For the text-containing cell, return its midpoint in [X, Y] coordinate format. 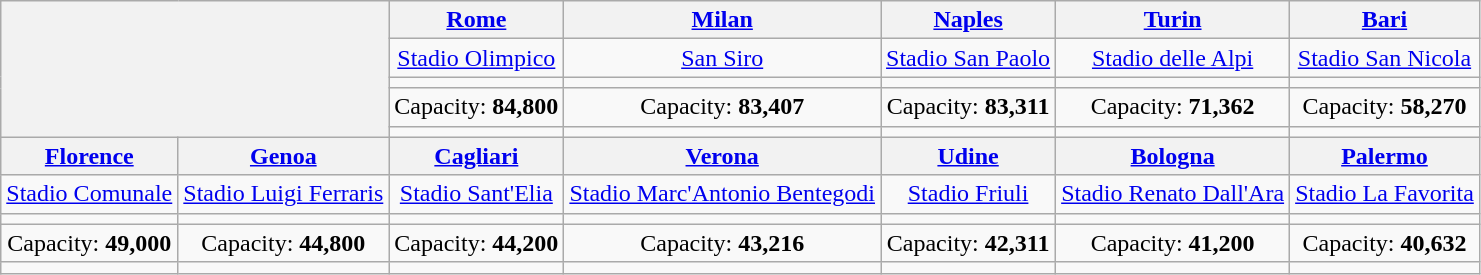
Rome [476, 20]
San Siro [722, 58]
Capacity: 83,311 [968, 107]
Florence [90, 156]
Stadio Renato Dall'Ara [1173, 194]
Turin [1173, 20]
Stadio Marc'Antonio Bentegodi [722, 194]
Bari [1385, 20]
Stadio Luigi Ferraris [284, 194]
Udine [968, 156]
Capacity: 58,270 [1385, 107]
Stadio Olimpico [476, 58]
Stadio La Favorita [1385, 194]
Capacity: 44,200 [476, 243]
Stadio delle Alpi [1173, 58]
Cagliari [476, 156]
Capacity: 49,000 [90, 243]
Capacity: 71,362 [1173, 107]
Stadio San Nicola [1385, 58]
Palermo [1385, 156]
Stadio San Paolo [968, 58]
Capacity: 83,407 [722, 107]
Capacity: 84,800 [476, 107]
Capacity: 42,311 [968, 243]
Capacity: 43,216 [722, 243]
Stadio Sant'Elia [476, 194]
Stadio Friuli [968, 194]
Milan [722, 20]
Capacity: 40,632 [1385, 243]
Stadio Comunale [90, 194]
Capacity: 41,200 [1173, 243]
Capacity: 44,800 [284, 243]
Bologna [1173, 156]
Naples [968, 20]
Verona [722, 156]
Genoa [284, 156]
